Locate the cell with the specified text and output its (x, y) center coordinate. 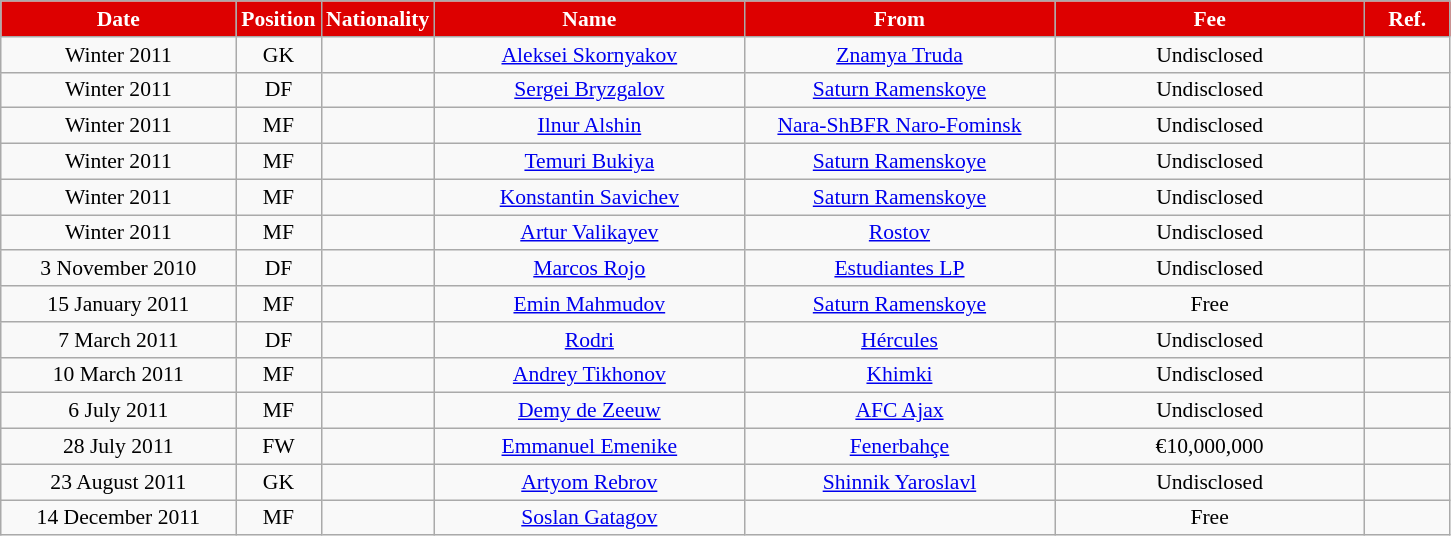
From (899, 19)
AFC Ajax (899, 411)
Name (589, 19)
Nara-ShBFR Naro-Fominsk (899, 126)
Marcos Rojo (589, 269)
28 July 2011 (118, 447)
FW (278, 447)
Ref. (1408, 19)
Hércules (899, 340)
Ilnur Alshin (589, 126)
Fee (1210, 19)
Nationality (378, 19)
15 January 2011 (118, 304)
Emin Mahmudov (589, 304)
Demy de Zeeuw (589, 411)
6 July 2011 (118, 411)
Temuri Bukiya (589, 162)
Sergei Bryzgalov (589, 90)
23 August 2011 (118, 482)
Znamya Truda (899, 55)
Rostov (899, 233)
Shinnik Yaroslavl (899, 482)
Artur Valikayev (589, 233)
Date (118, 19)
Khimki (899, 375)
Rodri (589, 340)
Konstantin Savichev (589, 197)
14 December 2011 (118, 518)
3 November 2010 (118, 269)
Artyom Rebrov (589, 482)
Andrey Tikhonov (589, 375)
7 March 2011 (118, 340)
10 March 2011 (118, 375)
Estudiantes LP (899, 269)
Fenerbahçe (899, 447)
€10,000,000 (1210, 447)
Soslan Gatagov (589, 518)
Position (278, 19)
Aleksei Skornyakov (589, 55)
Emmanuel Emenike (589, 447)
